Identify which cell holds the provided text, then report its [x, y] central coordinate. 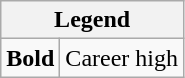
Career high [122, 58]
Bold [30, 58]
Legend [92, 20]
